Identify which cell holds the provided text, then report its [X, Y] central coordinate. 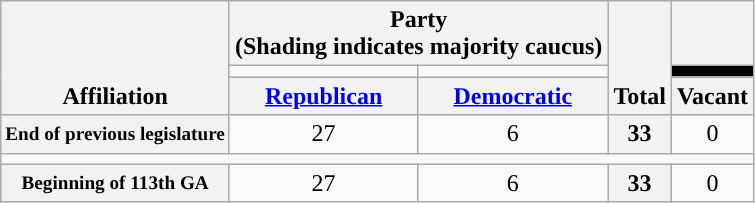
Affiliation [116, 58]
Vacant [712, 96]
Beginning of 113th GA [116, 183]
Republican [323, 96]
Total [640, 58]
End of previous legislature [116, 134]
Democratic [513, 96]
Party (Shading indicates majority caucus) [418, 34]
